Output the [X, Y] coordinate of the center of the cell containing the given text.  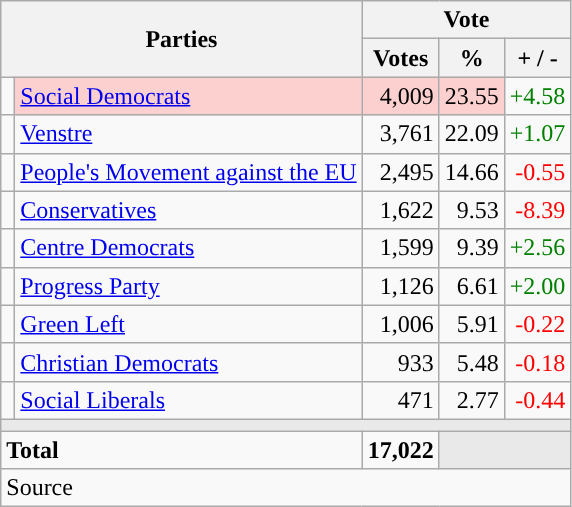
Social Liberals [188, 400]
-8.39 [538, 210]
-0.22 [538, 324]
2.77 [472, 400]
4,009 [400, 96]
Parties [182, 39]
14.66 [472, 172]
Source [286, 488]
6.61 [472, 286]
+2.00 [538, 286]
Centre Democrats [188, 248]
Total [182, 449]
Votes [400, 58]
5.48 [472, 362]
1,006 [400, 324]
+ / - [538, 58]
-0.55 [538, 172]
9.39 [472, 248]
-0.18 [538, 362]
9.53 [472, 210]
Green Left [188, 324]
1,126 [400, 286]
22.09 [472, 134]
23.55 [472, 96]
Conservatives [188, 210]
Venstre [188, 134]
% [472, 58]
3,761 [400, 134]
Progress Party [188, 286]
People's Movement against the EU [188, 172]
+2.56 [538, 248]
17,022 [400, 449]
+4.58 [538, 96]
1,599 [400, 248]
+1.07 [538, 134]
471 [400, 400]
1,622 [400, 210]
Social Democrats [188, 96]
933 [400, 362]
2,495 [400, 172]
-0.44 [538, 400]
Vote [466, 20]
Christian Democrats [188, 362]
5.91 [472, 324]
